Return the (x, y) coordinate for the center point of the cell that contains the specified text.  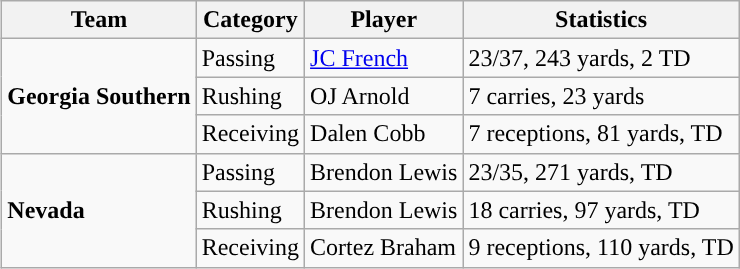
Category (250, 20)
JC French (384, 58)
Nevada (99, 210)
9 receptions, 110 yards, TD (601, 248)
7 receptions, 81 yards, TD (601, 134)
Statistics (601, 20)
Georgia Southern (99, 96)
7 carries, 23 yards (601, 96)
Player (384, 20)
18 carries, 97 yards, TD (601, 210)
Dalen Cobb (384, 134)
23/37, 243 yards, 2 TD (601, 58)
Team (99, 20)
OJ Arnold (384, 96)
Cortez Braham (384, 248)
23/35, 271 yards, TD (601, 172)
